Scan for the cell matching the given text and deliver its (x, y) coordinate at center. 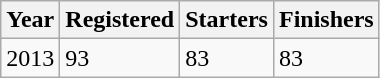
Starters (227, 20)
93 (120, 58)
Year (30, 20)
Finishers (326, 20)
2013 (30, 58)
Registered (120, 20)
